Return (X, Y) of the center of cell containing provided text 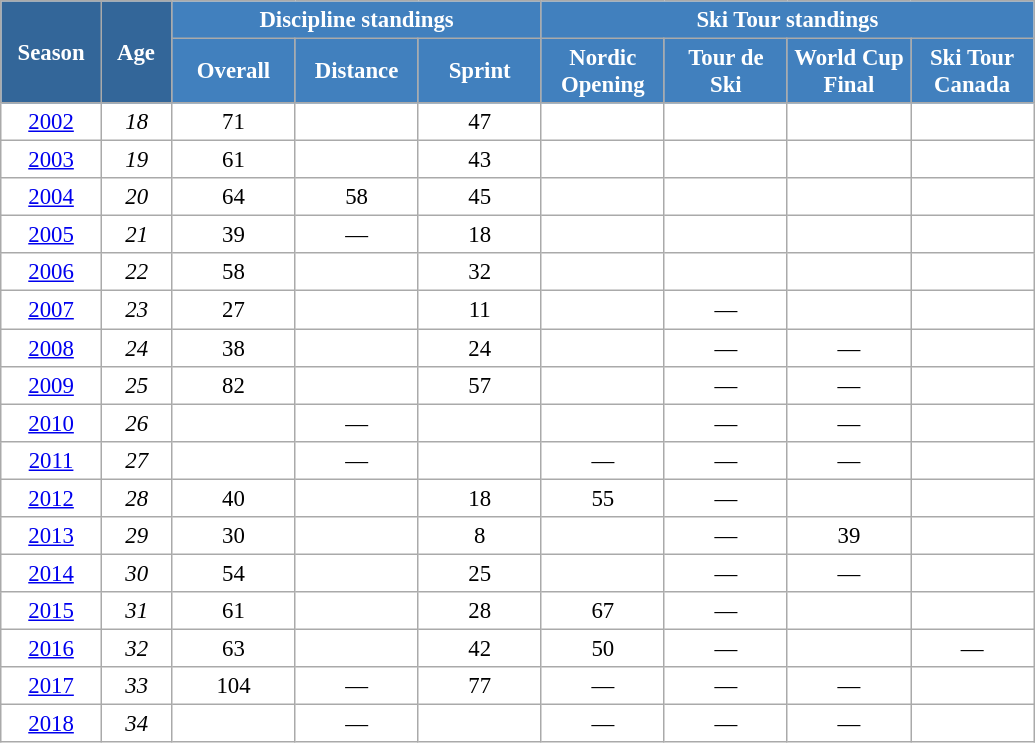
2005 (52, 235)
77 (480, 686)
55 (602, 498)
2013 (52, 536)
20 (136, 197)
World CupFinal (848, 72)
82 (234, 385)
2018 (52, 724)
29 (136, 536)
31 (136, 611)
54 (234, 573)
40 (234, 498)
47 (480, 122)
23 (136, 310)
2017 (52, 686)
63 (234, 648)
42 (480, 648)
NordicOpening (602, 72)
2003 (52, 160)
8 (480, 536)
64 (234, 197)
Age (136, 52)
2012 (52, 498)
2015 (52, 611)
26 (136, 423)
2016 (52, 648)
2006 (52, 273)
2009 (52, 385)
2011 (52, 460)
2002 (52, 122)
45 (480, 197)
43 (480, 160)
2004 (52, 197)
57 (480, 385)
50 (602, 648)
Season (52, 52)
104 (234, 686)
34 (136, 724)
33 (136, 686)
Distance (356, 72)
2010 (52, 423)
Discipline standings (356, 20)
2014 (52, 573)
2008 (52, 348)
Overall (234, 72)
Ski Tour standings (787, 20)
21 (136, 235)
67 (602, 611)
19 (136, 160)
38 (234, 348)
71 (234, 122)
11 (480, 310)
Sprint (480, 72)
Ski TourCanada (972, 72)
Tour deSki (726, 72)
2007 (52, 310)
22 (136, 273)
